Find where the given text appears and provide that cell's center as [x, y] coordinate. 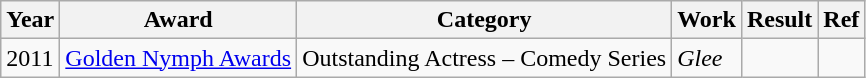
Glee [707, 58]
Outstanding Actress – Comedy Series [484, 58]
2011 [30, 58]
Work [707, 20]
Award [178, 20]
Year [30, 20]
Ref [842, 20]
Category [484, 20]
Result [779, 20]
Golden Nymph Awards [178, 58]
